Return the [x, y] coordinate for the center point of the cell that contains the specified text.  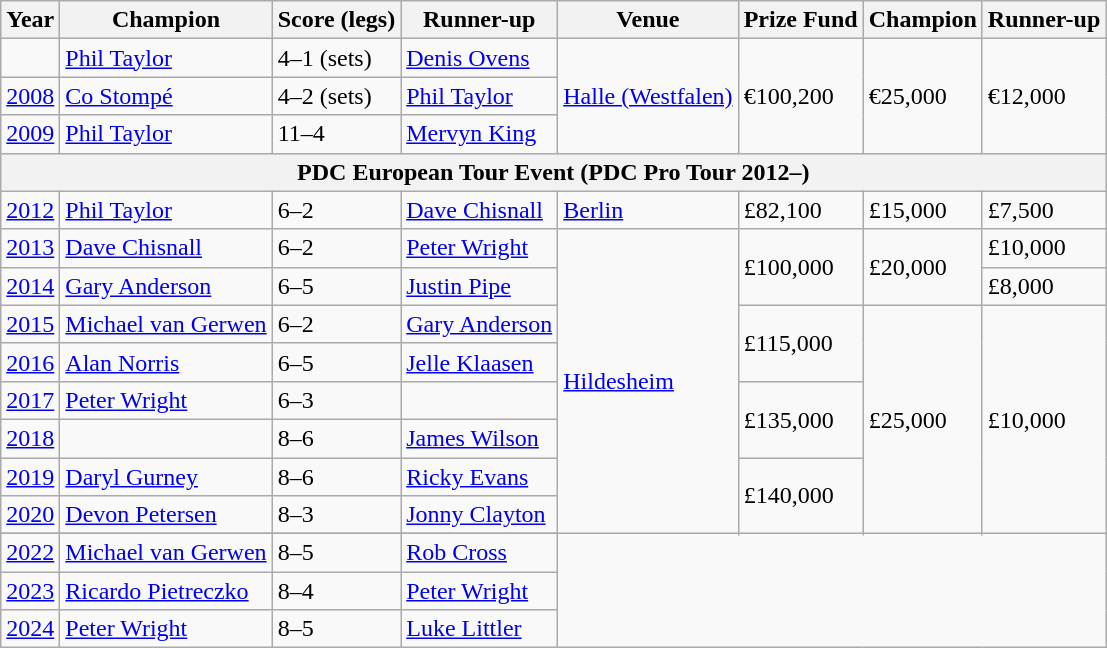
4–2 (sets) [336, 96]
Mervyn King [480, 134]
8–4 [336, 591]
Rob Cross [480, 553]
Year [30, 20]
£7,500 [1044, 210]
2015 [30, 324]
€25,000 [922, 96]
2019 [30, 477]
£15,000 [922, 210]
8–3 [336, 515]
£135,000 [800, 419]
Jonny Clayton [480, 515]
Denis Ovens [480, 58]
£25,000 [922, 419]
£20,000 [922, 267]
Prize Fund [800, 20]
Ricky Evans [480, 477]
2008 [30, 96]
Venue [648, 20]
Score (legs) [336, 20]
£140,000 [800, 496]
£82,100 [800, 210]
2012 [30, 210]
2018 [30, 438]
€100,200 [800, 96]
2013 [30, 248]
Daryl Gurney [166, 477]
Hildesheim [648, 381]
Ricardo Pietreczko [166, 591]
2020 [30, 515]
Berlin [648, 210]
6–3 [336, 400]
Halle (Westfalen) [648, 96]
2024 [30, 629]
Devon Petersen [166, 515]
€12,000 [1044, 96]
£115,000 [800, 343]
PDC European Tour Event (PDC Pro Tour 2012–) [554, 172]
Luke Littler [480, 629]
2023 [30, 591]
2022 [30, 553]
£100,000 [800, 267]
2016 [30, 362]
2017 [30, 400]
James Wilson [480, 438]
2009 [30, 134]
Co Stompé [166, 96]
2014 [30, 286]
Justin Pipe [480, 286]
Alan Norris [166, 362]
11–4 [336, 134]
Jelle Klaasen [480, 362]
4–1 (sets) [336, 58]
£8,000 [1044, 286]
